Capture the cell that displays the provided text and extract its (x, y) central coordinate. 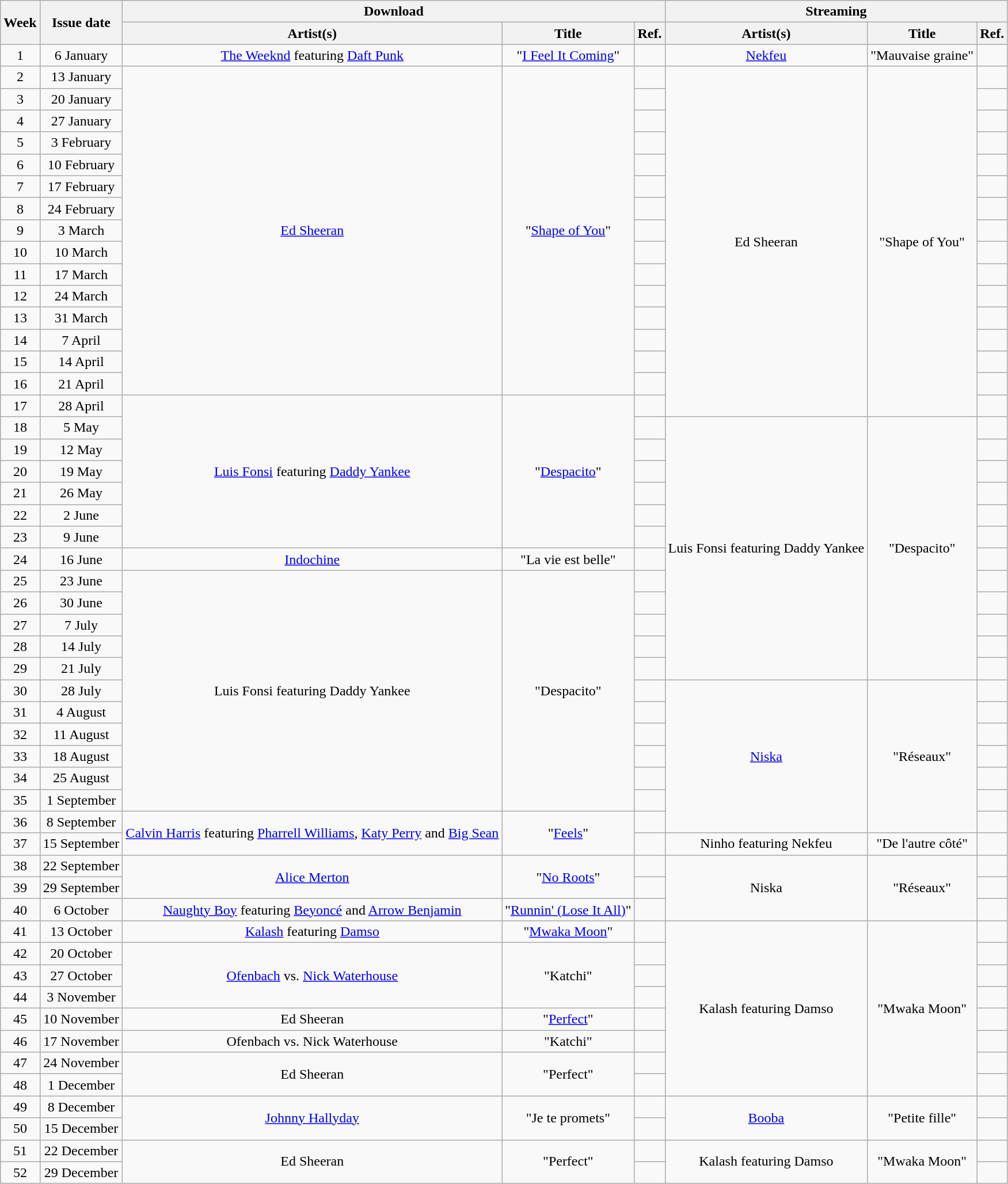
13 January (81, 77)
13 (20, 318)
31 March (81, 318)
11 (20, 275)
17 March (81, 275)
20 October (81, 953)
28 (20, 647)
"Runnin' (Lose It All)" (568, 909)
"I Feel It Coming" (568, 55)
9 June (81, 537)
20 January (81, 99)
12 May (81, 450)
24 March (81, 296)
15 December (81, 1129)
6 (20, 165)
12 (20, 296)
38 (20, 866)
1 September (81, 800)
8 (20, 208)
Alice Merton (312, 877)
49 (20, 1107)
51 (20, 1151)
25 August (81, 778)
3 February (81, 143)
40 (20, 909)
32 (20, 734)
15 (20, 362)
11 August (81, 734)
19 (20, 450)
14 July (81, 647)
8 September (81, 822)
10 (20, 252)
30 June (81, 603)
4 August (81, 713)
Nekfeu (766, 55)
19 May (81, 471)
14 April (81, 362)
45 (20, 1019)
1 (20, 55)
"La vie est belle" (568, 559)
"Je te promets" (568, 1118)
50 (20, 1129)
5 (20, 143)
6 January (81, 55)
3 (20, 99)
17 (20, 406)
21 April (81, 384)
22 September (81, 866)
27 October (81, 976)
Calvin Harris featuring Pharrell Williams, Katy Perry and Big Sean (312, 833)
39 (20, 888)
Naughty Boy featuring Beyoncé and Arrow Benjamin (312, 909)
5 May (81, 428)
2 June (81, 515)
2 (20, 77)
4 (20, 121)
Issue date (81, 22)
14 (20, 340)
48 (20, 1085)
"Feels" (568, 833)
3 November (81, 998)
Booba (766, 1118)
52 (20, 1172)
41 (20, 931)
24 (20, 559)
7 July (81, 625)
18 August (81, 756)
23 (20, 537)
29 December (81, 1172)
24 November (81, 1063)
27 January (81, 121)
22 (20, 515)
18 (20, 428)
21 (20, 493)
6 October (81, 909)
27 (20, 625)
36 (20, 822)
10 February (81, 165)
15 September (81, 844)
28 April (81, 406)
10 November (81, 1019)
The Weeknd featuring Daft Punk (312, 55)
29 (20, 669)
21 July (81, 669)
10 March (81, 252)
16 June (81, 559)
29 September (81, 888)
43 (20, 976)
30 (20, 691)
16 (20, 384)
46 (20, 1041)
13 October (81, 931)
34 (20, 778)
42 (20, 953)
7 (20, 186)
22 December (81, 1151)
17 November (81, 1041)
47 (20, 1063)
Download (394, 12)
24 February (81, 208)
17 February (81, 186)
44 (20, 998)
Indochine (312, 559)
31 (20, 713)
"De l'autre côté" (922, 844)
1 December (81, 1085)
20 (20, 471)
25 (20, 581)
26 (20, 603)
28 July (81, 691)
Week (20, 22)
Streaming (836, 12)
33 (20, 756)
8 December (81, 1107)
35 (20, 800)
37 (20, 844)
3 March (81, 230)
7 April (81, 340)
Ninho featuring Nekfeu (766, 844)
"Mauvaise graine" (922, 55)
"Petite fille" (922, 1118)
9 (20, 230)
26 May (81, 493)
Johnny Hallyday (312, 1118)
"No Roots" (568, 877)
23 June (81, 581)
